Return the (X, Y) coordinate for the center point of the cell that contains the specified text.  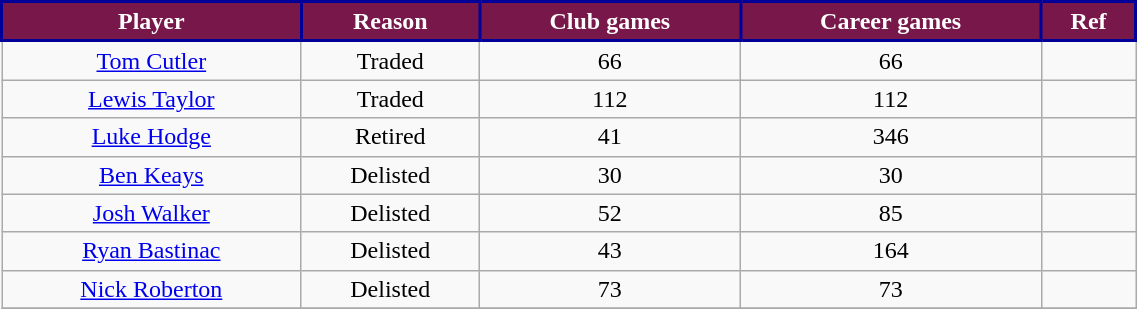
Ref (1088, 22)
Career games (890, 22)
Nick Roberton (152, 289)
346 (890, 137)
164 (890, 251)
85 (890, 213)
Reason (390, 22)
Lewis Taylor (152, 99)
41 (610, 137)
Josh Walker (152, 213)
Club games (610, 22)
Luke Hodge (152, 137)
52 (610, 213)
Tom Cutler (152, 60)
Retired (390, 137)
43 (610, 251)
Ben Keays (152, 175)
Ryan Bastinac (152, 251)
Player (152, 22)
